Capture the cell that displays the provided text and extract its [x, y] central coordinate. 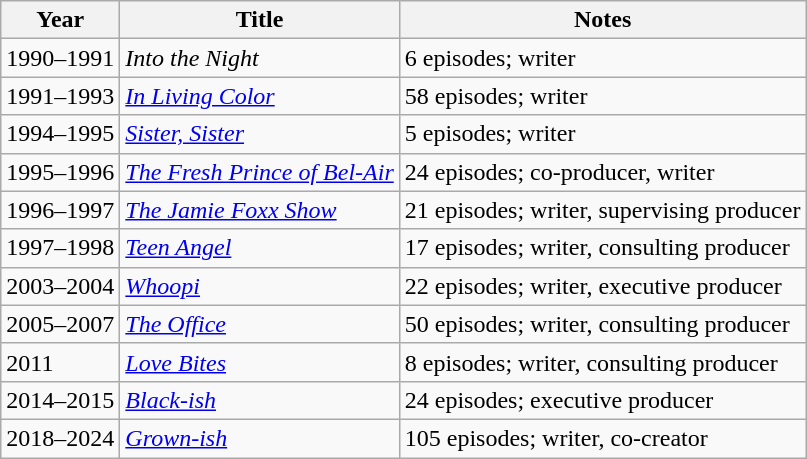
2014–2015 [60, 400]
17 episodes; writer, consulting producer [602, 248]
The Office [260, 324]
Whoopi [260, 286]
Year [60, 20]
1995–1996 [60, 172]
Grown-ish [260, 438]
1990–1991 [60, 58]
1991–1993 [60, 96]
2018–2024 [60, 438]
Sister, Sister [260, 134]
Notes [602, 20]
Title [260, 20]
50 episodes; writer, consulting producer [602, 324]
The Jamie Foxx Show [260, 210]
1996–1997 [60, 210]
1994–1995 [60, 134]
2011 [60, 362]
Black-ish [260, 400]
105 episodes; writer, co-creator [602, 438]
Into the Night [260, 58]
21 episodes; writer, supervising producer [602, 210]
2003–2004 [60, 286]
8 episodes; writer, consulting producer [602, 362]
5 episodes; writer [602, 134]
6 episodes; writer [602, 58]
22 episodes; writer, executive producer [602, 286]
Love Bites [260, 362]
In Living Color [260, 96]
24 episodes; executive producer [602, 400]
24 episodes; co-producer, writer [602, 172]
Teen Angel [260, 248]
2005–2007 [60, 324]
The Fresh Prince of Bel-Air [260, 172]
58 episodes; writer [602, 96]
1997–1998 [60, 248]
